Extract the [X, Y] coordinate from the center of the cell holding the provided text.  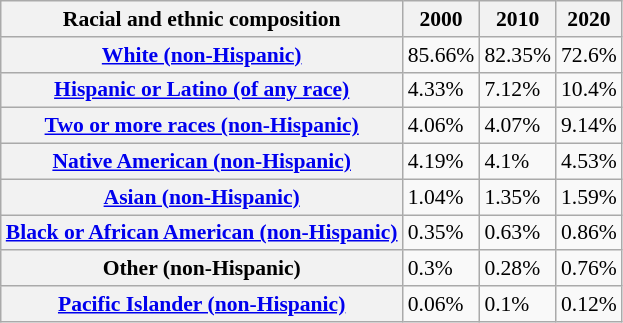
4.33% [442, 90]
0.1% [518, 304]
1.35% [518, 197]
4.06% [442, 126]
1.59% [589, 197]
0.06% [442, 304]
Asian (non-Hispanic) [202, 197]
Other (non-Hispanic) [202, 269]
Native American (non-Hispanic) [202, 162]
82.35% [518, 55]
Hispanic or Latino (of any race) [202, 90]
Racial and ethnic composition [202, 19]
85.66% [442, 55]
1.04% [442, 197]
10.4% [589, 90]
Pacific Islander (non-Hispanic) [202, 304]
4.1% [518, 162]
9.14% [589, 126]
7.12% [518, 90]
Black or African American (non-Hispanic) [202, 233]
0.28% [518, 269]
2020 [589, 19]
4.53% [589, 162]
4.19% [442, 162]
2000 [442, 19]
0.3% [442, 269]
0.63% [518, 233]
0.12% [589, 304]
0.35% [442, 233]
White (non-Hispanic) [202, 55]
72.6% [589, 55]
2010 [518, 19]
4.07% [518, 126]
Two or more races (non-Hispanic) [202, 126]
0.86% [589, 233]
0.76% [589, 269]
